Extract the (X, Y) coordinate from the center of the cell holding the provided text.  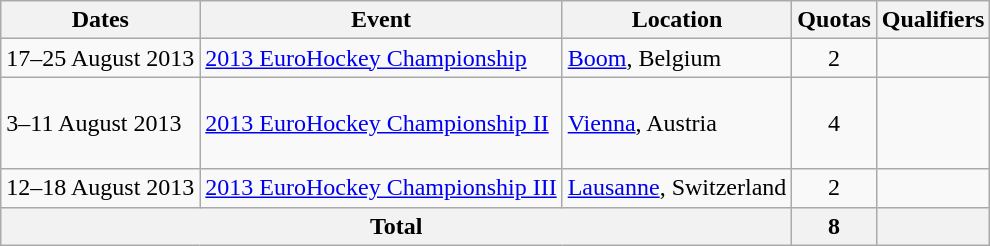
3–11 August 2013 (100, 123)
2013 EuroHockey Championship (381, 58)
Event (381, 20)
Vienna, Austria (677, 123)
2013 EuroHockey Championship III (381, 188)
Total (396, 226)
17–25 August 2013 (100, 58)
Qualifiers (933, 20)
Boom, Belgium (677, 58)
12–18 August 2013 (100, 188)
Dates (100, 20)
Lausanne, Switzerland (677, 188)
8 (834, 226)
4 (834, 123)
Quotas (834, 20)
Location (677, 20)
2013 EuroHockey Championship II (381, 123)
